Identify which cell holds the provided text, then report its (X, Y) central coordinate. 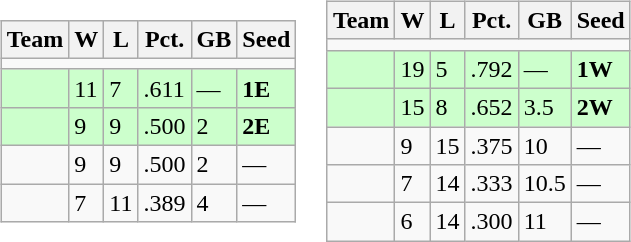
.792 (492, 69)
1W (600, 69)
.611 (164, 88)
2E (266, 126)
.333 (492, 184)
10.5 (544, 184)
.300 (492, 222)
2W (600, 107)
10 (544, 145)
8 (448, 107)
6 (412, 222)
19 (412, 69)
.375 (492, 145)
.652 (492, 107)
4 (214, 203)
1E (266, 88)
5 (448, 69)
.389 (164, 203)
3.5 (544, 107)
